Search for the cell housing the specified text and yield its [x, y] center coordinate. 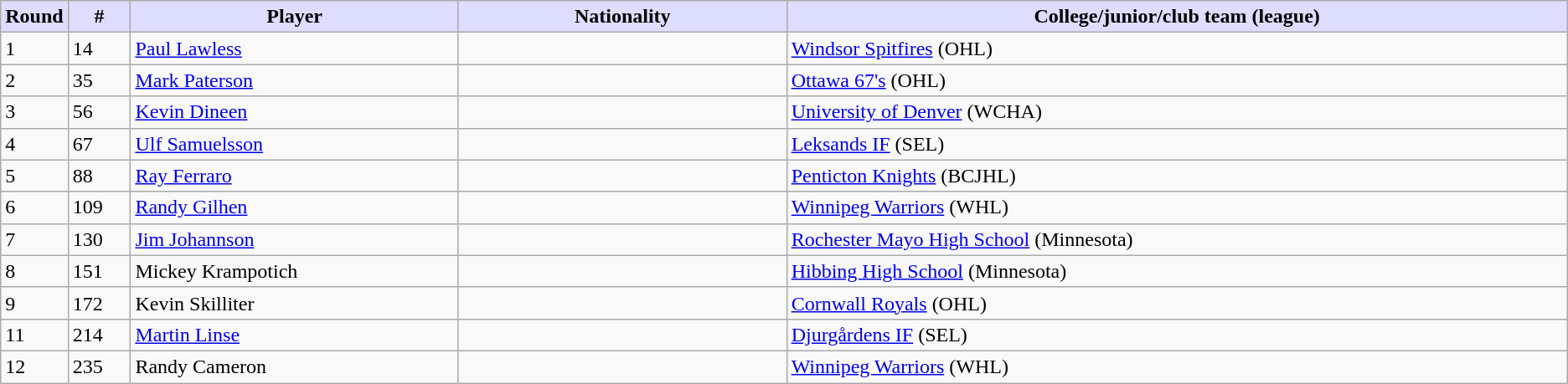
9 [34, 303]
Rochester Mayo High School (Minnesota) [1177, 239]
Mark Paterson [295, 80]
6 [34, 207]
12 [34, 366]
Martin Linse [295, 335]
Windsor Spitfires (OHL) [1177, 49]
3 [34, 112]
University of Denver (WCHA) [1177, 112]
Ray Ferraro [295, 176]
Penticton Knights (BCJHL) [1177, 176]
35 [99, 80]
Hibbing High School (Minnesota) [1177, 271]
56 [99, 112]
151 [99, 271]
2 [34, 80]
214 [99, 335]
235 [99, 366]
8 [34, 271]
11 [34, 335]
Randy Cameron [295, 366]
4 [34, 144]
88 [99, 176]
Mickey Krampotich [295, 271]
1 [34, 49]
Kevin Skilliter [295, 303]
Player [295, 17]
Nationality [622, 17]
Round [34, 17]
Djurgårdens IF (SEL) [1177, 335]
109 [99, 207]
7 [34, 239]
Paul Lawless [295, 49]
Cornwall Royals (OHL) [1177, 303]
14 [99, 49]
Randy Gilhen [295, 207]
Ulf Samuelsson [295, 144]
Leksands IF (SEL) [1177, 144]
Jim Johannson [295, 239]
5 [34, 176]
College/junior/club team (league) [1177, 17]
172 [99, 303]
Kevin Dineen [295, 112]
Ottawa 67's (OHL) [1177, 80]
# [99, 17]
67 [99, 144]
130 [99, 239]
